Return (x, y) of the center of cell containing provided text 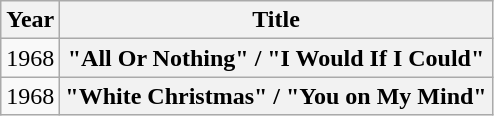
Title (276, 20)
"White Christmas" / "You on My Mind" (276, 96)
Year (30, 20)
"All Or Nothing" / "I Would If I Could" (276, 58)
